Determine the (x, y) coordinate at the center of the cell enclosing the given text.  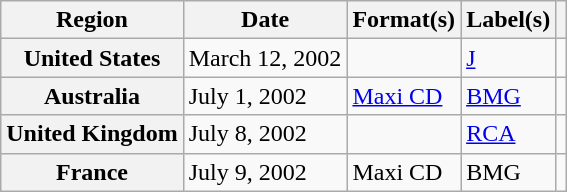
March 12, 2002 (265, 58)
Region (92, 20)
July 1, 2002 (265, 96)
RCA (508, 134)
Australia (92, 96)
France (92, 172)
Date (265, 20)
United Kingdom (92, 134)
United States (92, 58)
Format(s) (404, 20)
July 9, 2002 (265, 172)
July 8, 2002 (265, 134)
Label(s) (508, 20)
J (508, 58)
